Extract the [X, Y] coordinate from the center of the cell holding the provided text.  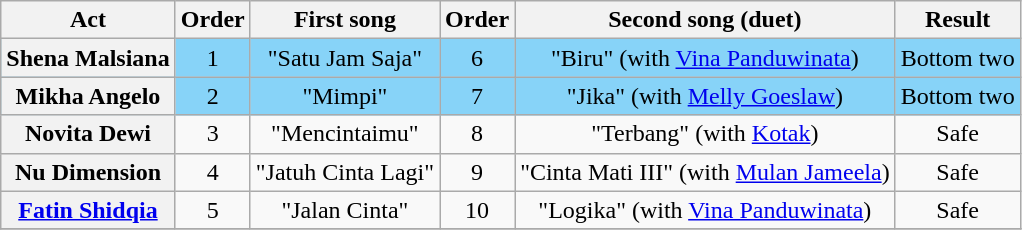
"Jatuh Cinta Lagi" [344, 172]
Second song (duet) [706, 20]
1 [212, 58]
"Terbang" (with Kotak) [706, 134]
6 [478, 58]
7 [478, 96]
"Satu Jam Saja" [344, 58]
"Biru" (with Vina Panduwinata) [706, 58]
Nu Dimension [88, 172]
2 [212, 96]
"Mimpi" [344, 96]
10 [478, 210]
Mikha Angelo [88, 96]
"Jika" (with Melly Goeslaw) [706, 96]
"Mencintaimu" [344, 134]
First song [344, 20]
Act [88, 20]
3 [212, 134]
"Cinta Mati III" (with Mulan Jameela) [706, 172]
Shena Malsiana [88, 58]
Novita Dewi [88, 134]
8 [478, 134]
Result [958, 20]
"Logika" (with Vina Panduwinata) [706, 210]
9 [478, 172]
"Jalan Cinta" [344, 210]
4 [212, 172]
5 [212, 210]
Fatin Shidqia [88, 210]
